Determine the (X, Y) coordinate at the center of the cell enclosing the given text.  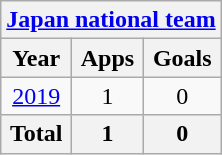
Total (36, 134)
Goals (182, 58)
Japan national team (111, 20)
Apps (108, 58)
2019 (36, 96)
Year (36, 58)
